Return the (X, Y) coordinate for the center point of the cell that contains the specified text.  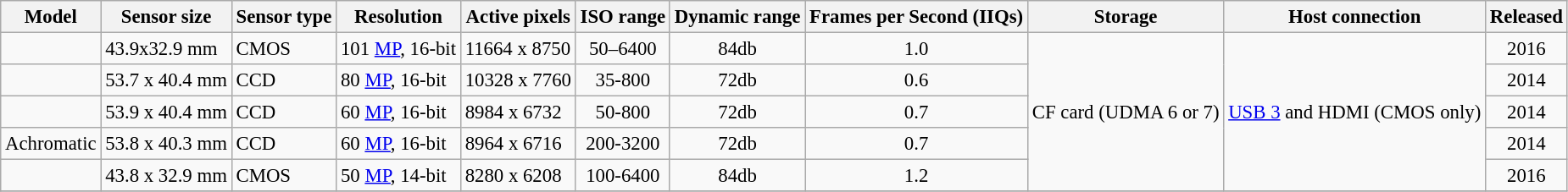
10328 x 7760 (518, 80)
8984 x 6732 (518, 112)
Resolution (398, 17)
100-6400 (622, 176)
101 MP, 16-bit (398, 49)
43.8 x 32.9 mm (166, 176)
8280 x 6208 (518, 176)
Achromatic (51, 144)
Dynamic range (737, 17)
35-800 (622, 80)
Storage (1126, 17)
50-800 (622, 112)
8964 x 6716 (518, 144)
Model (51, 17)
53.8 x 40.3 mm (166, 144)
50 MP, 14-bit (398, 176)
43.9x32.9 mm (166, 49)
ISO range (622, 17)
Released (1527, 17)
Frames per Second (IIQs) (917, 17)
CF card (UDMA 6 or 7) (1126, 112)
Host connection (1354, 17)
80 MP, 16-bit (398, 80)
1.2 (917, 176)
USB 3 and HDMI (CMOS only) (1354, 112)
Sensor type (283, 17)
53.9 x 40.4 mm (166, 112)
200-3200 (622, 144)
1.0 (917, 49)
0.6 (917, 80)
50–6400 (622, 49)
11664 x 8750 (518, 49)
Sensor size (166, 17)
Active pixels (518, 17)
53.7 x 40.4 mm (166, 80)
